Locate the cell with the specified text and output its [x, y] center coordinate. 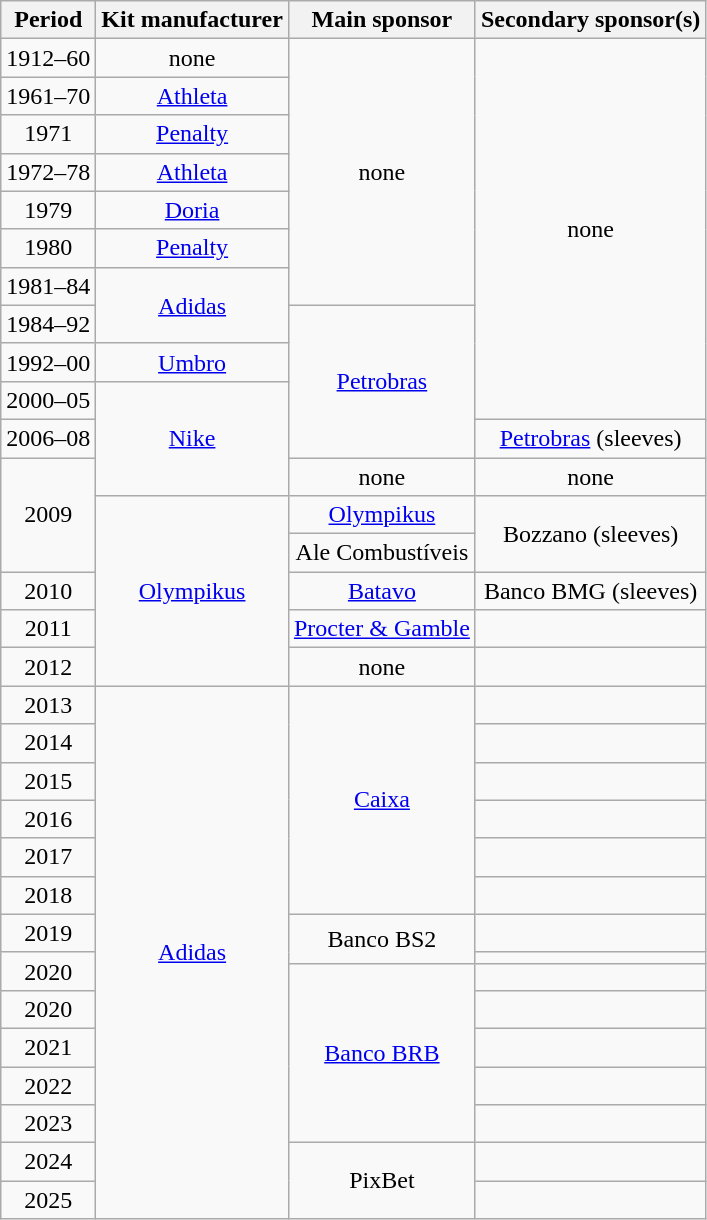
Kit manufacturer [192, 20]
1971 [48, 134]
2012 [48, 667]
Period [48, 20]
1912–60 [48, 58]
1961–70 [48, 96]
Umbro [192, 362]
Caixa [382, 800]
1980 [48, 248]
2013 [48, 705]
2015 [48, 781]
Ale Combustíveis [382, 553]
1979 [48, 210]
Batavo [382, 591]
1984–92 [48, 324]
2010 [48, 591]
Nike [192, 438]
1981–84 [48, 286]
Bozzano (sleeves) [590, 534]
2022 [48, 1085]
2024 [48, 1162]
2017 [48, 857]
2011 [48, 629]
2006–08 [48, 438]
2000–05 [48, 400]
Banco BRB [382, 1052]
Petrobras (sleeves) [590, 438]
2019 [48, 933]
2014 [48, 743]
Banco BS2 [382, 938]
Secondary sponsor(s) [590, 20]
Doria [192, 210]
2016 [48, 819]
Main sponsor [382, 20]
2023 [48, 1124]
1972–78 [48, 172]
2021 [48, 1047]
2009 [48, 515]
2018 [48, 895]
2025 [48, 1200]
1992–00 [48, 362]
Procter & Gamble [382, 629]
Banco BMG (sleeves) [590, 591]
PixBet [382, 1181]
Petrobras [382, 381]
